Locate the cell with the specified text and output its (X, Y) center coordinate. 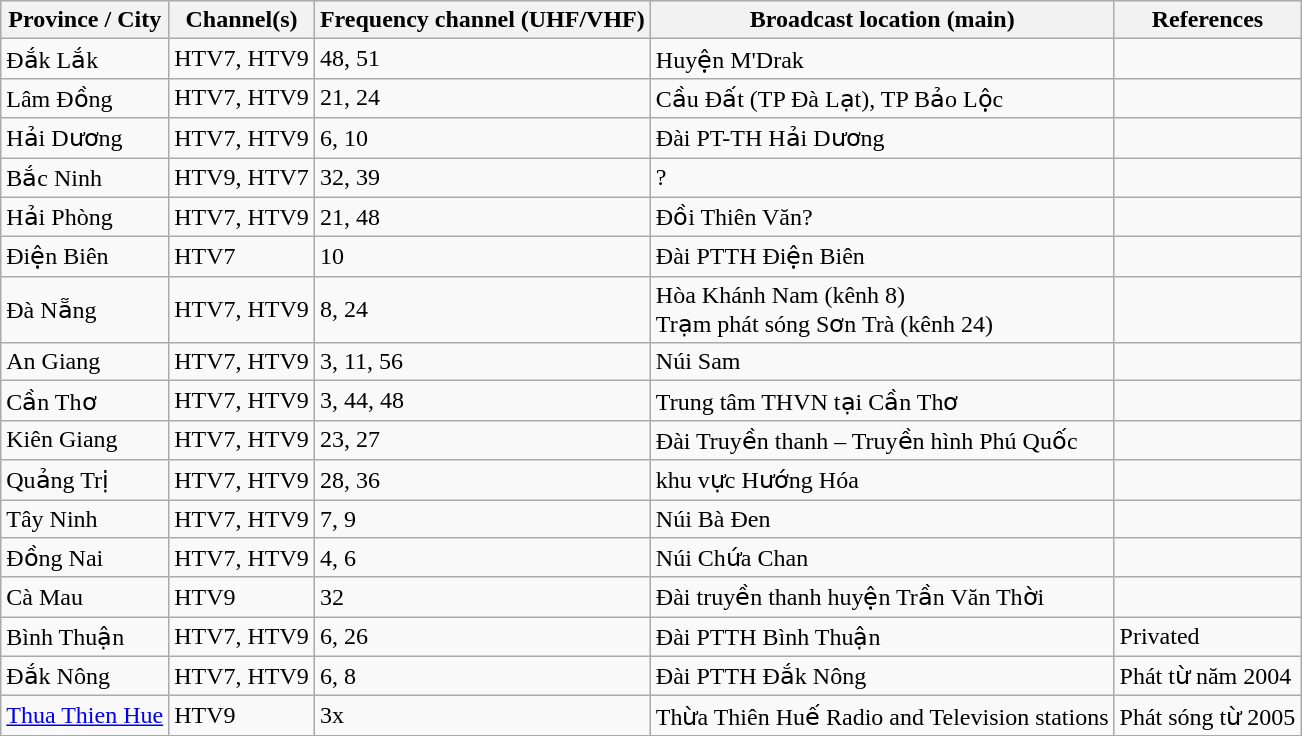
Hải Dương (85, 138)
3, 44, 48 (482, 401)
Đồng Nai (85, 558)
Núi Bà Đen (882, 519)
32, 39 (482, 178)
Núi Chứa Chan (882, 558)
Đài truyền thanh huyện Trần Văn Thời (882, 597)
3x (482, 716)
Đài PTTH Bình Thuận (882, 637)
48, 51 (482, 59)
Đài PTTH Điện Biên (882, 257)
32 (482, 597)
Frequency channel (UHF/VHF) (482, 20)
Đà Nẵng (85, 310)
Đài Truyền thanh – Truyền hình Phú Quốc (882, 440)
Phát từ năm 2004 (1208, 676)
Cần Thơ (85, 401)
3, 11, 56 (482, 362)
HTV9, HTV7 (242, 178)
4, 6 (482, 558)
Núi Sam (882, 362)
Thua Thien Hue (85, 716)
Bình Thuận (85, 637)
6, 10 (482, 138)
Privated (1208, 637)
28, 36 (482, 480)
Hải Phòng (85, 217)
Quảng Trị (85, 480)
21, 48 (482, 217)
Đài PT-TH Hải Dương (882, 138)
Phát sóng từ 2005 (1208, 716)
Huyện M'Drak (882, 59)
Đắk Nông (85, 676)
khu vực Hướng Hóa (882, 480)
Cà Mau (85, 597)
23, 27 (482, 440)
Thừa Thiên Huế Radio and Television stations (882, 716)
8, 24 (482, 310)
Đài PTTH Đắk Nông (882, 676)
Cầu Đất (TP Đà Lạt), TP Bảo Lộc (882, 98)
References (1208, 20)
21, 24 (482, 98)
7, 9 (482, 519)
Hòa Khánh Nam (kênh 8)Trạm phát sóng Sơn Trà (kênh 24) (882, 310)
Kiên Giang (85, 440)
Điện Biên (85, 257)
6, 26 (482, 637)
Province / City (85, 20)
Channel(s) (242, 20)
Trung tâm THVN tại Cần Thơ (882, 401)
An Giang (85, 362)
HTV7 (242, 257)
Đồi Thiên Văn? (882, 217)
Broadcast location (main) (882, 20)
Lâm Đồng (85, 98)
Tây Ninh (85, 519)
Đắk Lắk (85, 59)
Bắc Ninh (85, 178)
? (882, 178)
6, 8 (482, 676)
10 (482, 257)
